Scan for the cell matching the given text and deliver its (X, Y) coordinate at center. 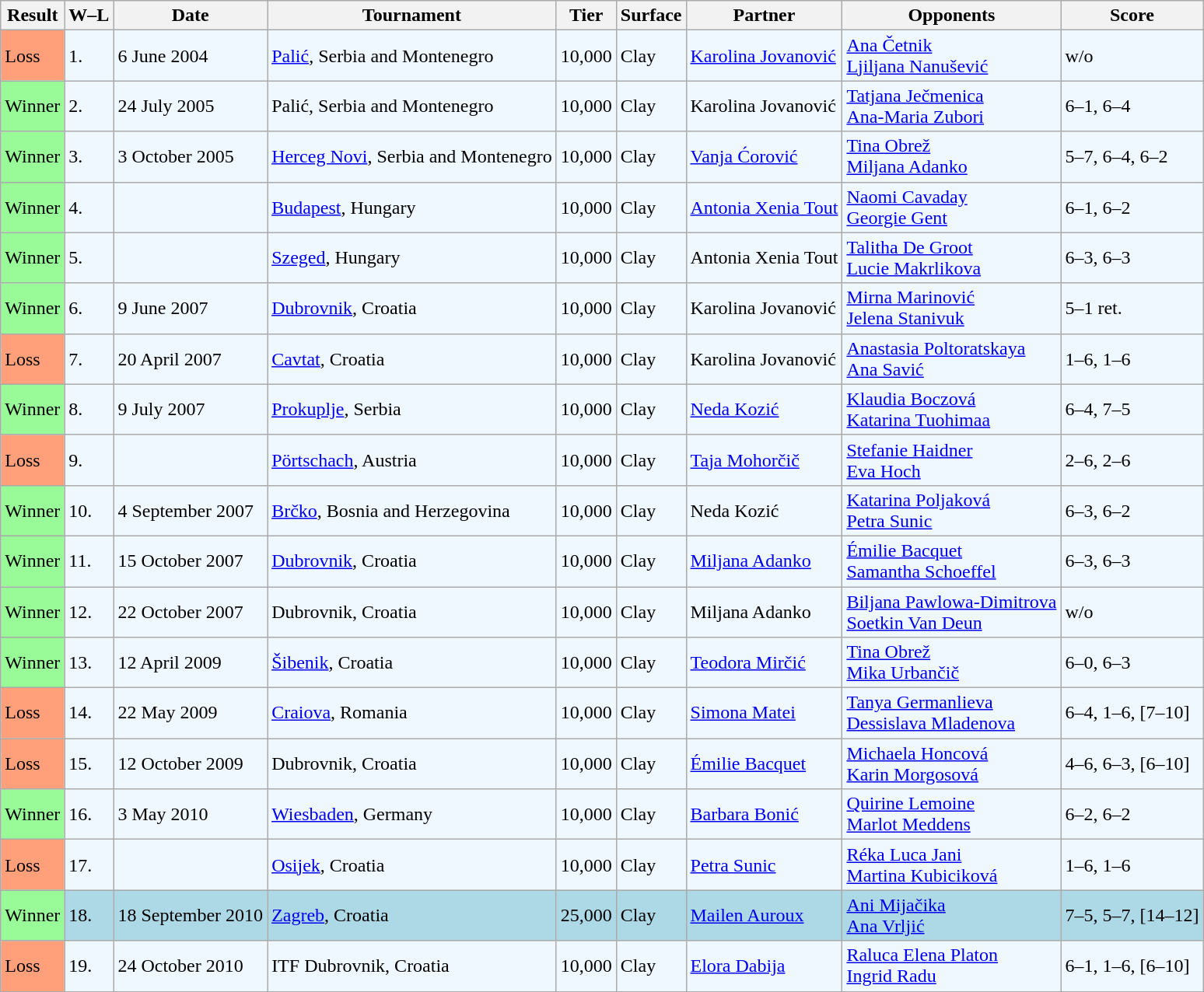
9 June 2007 (191, 308)
Herceg Novi, Serbia and Montenegro (412, 157)
Wiesbaden, Germany (412, 815)
Budapest, Hungary (412, 207)
12. (89, 611)
18. (89, 916)
6–0, 6–3 (1132, 662)
4. (89, 207)
6–1, 6–2 (1132, 207)
4–6, 6–3, [6–10] (1132, 763)
24 October 2010 (191, 966)
8. (89, 409)
14. (89, 714)
Date (191, 16)
13. (89, 662)
Michaela Honcová Karin Morgosová (952, 763)
Tatjana Ječmenica Ana-Maria Zubori (952, 106)
Biljana Pawlowa-Dimitrova Soetkin Van Deun (952, 611)
6 June 2004 (191, 56)
12 April 2009 (191, 662)
20 April 2007 (191, 359)
Tier (586, 16)
Surface (651, 16)
ITF Dubrovnik, Croatia (412, 966)
6–4, 7–5 (1132, 409)
1. (89, 56)
9. (89, 460)
Osijek, Croatia (412, 865)
Šibenik, Croatia (412, 662)
6. (89, 308)
Prokuplje, Serbia (412, 409)
24 July 2005 (191, 106)
Émilie Bacquet (764, 763)
Klaudia Boczová Katarina Tuohimaa (952, 409)
7. (89, 359)
Katarina Poljaková Petra Sunic (952, 510)
6–3, 6–2 (1132, 510)
Mirna Marinović Jelena Stanivuk (952, 308)
18 September 2010 (191, 916)
W–L (89, 16)
3. (89, 157)
9 July 2007 (191, 409)
Ani Mijačika Ana Vrljić (952, 916)
5. (89, 258)
12 October 2009 (191, 763)
5–7, 6–4, 6–2 (1132, 157)
Craiova, Romania (412, 714)
Tina Obrež Miljana Adanko (952, 157)
Quirine Lemoine Marlot Meddens (952, 815)
5–1 ret. (1132, 308)
Naomi Cavaday Georgie Gent (952, 207)
Simona Matei (764, 714)
Taja Mohorčič (764, 460)
Tina Obrež Mika Urbančič (952, 662)
25,000 (586, 916)
Réka Luca Jani Martina Kubiciková (952, 865)
Tanya Germanlieva Dessislava Mladenova (952, 714)
Tournament (412, 16)
Vanja Ćorović (764, 157)
Elora Dabija (764, 966)
Barbara Bonić (764, 815)
Result (33, 16)
10. (89, 510)
Cavtat, Croatia (412, 359)
15 October 2007 (191, 561)
7–5, 5–7, [14–12] (1132, 916)
17. (89, 865)
Talitha De Groot Lucie Makrlikova (952, 258)
Zagreb, Croatia (412, 916)
2–6, 2–6 (1132, 460)
Szeged, Hungary (412, 258)
16. (89, 815)
6–2, 6–2 (1132, 815)
3 October 2005 (191, 157)
Stefanie Haidner Eva Hoch (952, 460)
Pörtschach, Austria (412, 460)
Mailen Auroux (764, 916)
Brčko, Bosnia and Herzegovina (412, 510)
22 October 2007 (191, 611)
6–4, 1–6, [7–10] (1132, 714)
6–1, 1–6, [6–10] (1132, 966)
19. (89, 966)
Teodora Mirčić (764, 662)
Score (1132, 16)
Ana Četnik Ljiljana Nanušević (952, 56)
Anastasia Poltoratskaya Ana Savić (952, 359)
Raluca Elena Platon Ingrid Radu (952, 966)
6–1, 6–4 (1132, 106)
Petra Sunic (764, 865)
4 September 2007 (191, 510)
Partner (764, 16)
2. (89, 106)
Émilie Bacquet Samantha Schoeffel (952, 561)
3 May 2010 (191, 815)
Opponents (952, 16)
22 May 2009 (191, 714)
11. (89, 561)
15. (89, 763)
